From the cell containing the given text, extract its center point as (x, y) coordinate. 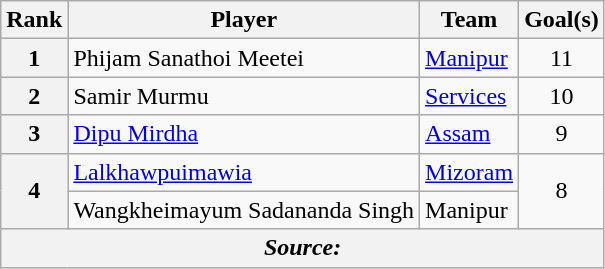
2 (34, 96)
Player (244, 20)
Services (470, 96)
10 (562, 96)
Goal(s) (562, 20)
11 (562, 58)
Mizoram (470, 172)
1 (34, 58)
4 (34, 191)
Rank (34, 20)
Source: (303, 248)
Dipu Mirdha (244, 134)
Lalkhawpuimawia (244, 172)
Assam (470, 134)
8 (562, 191)
9 (562, 134)
Wangkheimayum Sadananda Singh (244, 210)
Team (470, 20)
Phijam Sanathoi Meetei (244, 58)
Samir Murmu (244, 96)
3 (34, 134)
